Extract the [x, y] coordinate from the center of the cell holding the provided text.  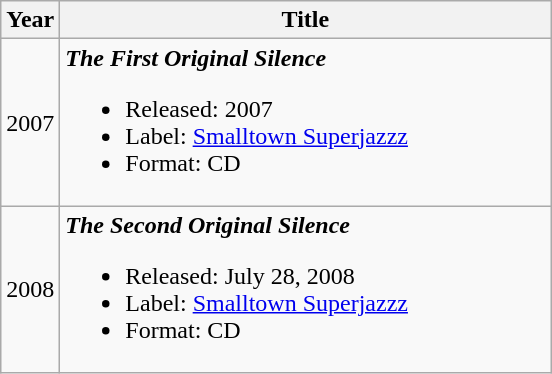
2008 [30, 290]
The First Original SilenceReleased: 2007Label: Smalltown Superjazzz Format: CD [306, 122]
The Second Original SilenceReleased: July 28, 2008Label: Smalltown Superjazzz Format: CD [306, 290]
2007 [30, 122]
Title [306, 20]
Year [30, 20]
